From the cell containing the given text, extract its center point as (X, Y) coordinate. 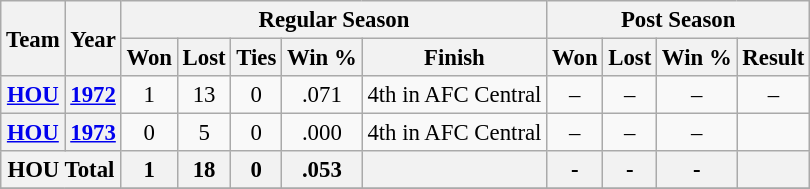
.053 (322, 170)
Ties (256, 58)
1972 (93, 95)
HOU Total (61, 170)
Year (93, 38)
Finish (454, 58)
13 (204, 95)
18 (204, 170)
Team (33, 38)
5 (204, 133)
.071 (322, 95)
.000 (322, 133)
Post Season (678, 20)
1973 (93, 133)
Regular Season (334, 20)
Result (774, 58)
